Provide the [x, y] coordinate of the cell's center where the given text is located.  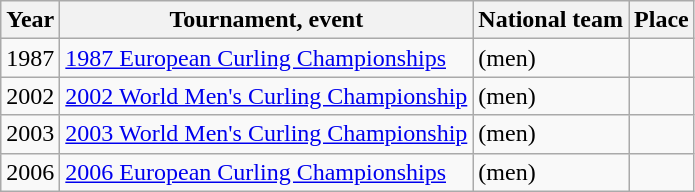
National team [551, 20]
2006 European Curling Championships [266, 172]
Tournament, event [266, 20]
2003 World Men's Curling Championship [266, 134]
2002 World Men's Curling Championship [266, 96]
1987 [30, 58]
2002 [30, 96]
1987 European Curling Championships [266, 58]
2003 [30, 134]
Place [662, 20]
Year [30, 20]
2006 [30, 172]
